For the text-containing cell, return its midpoint in [X, Y] coordinate format. 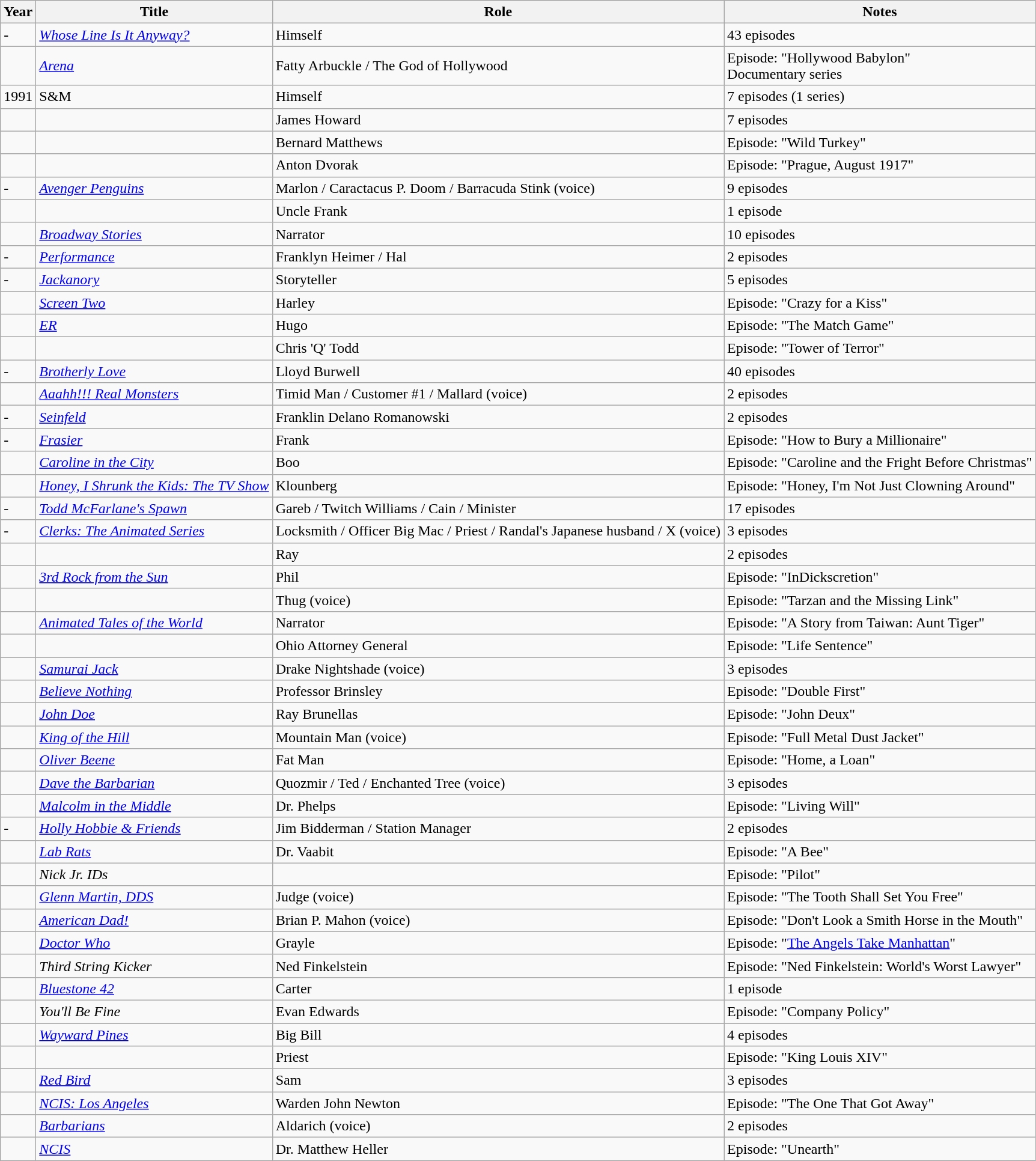
Episode: "Wild Turkey" [880, 142]
Hugo [498, 326]
Barbarians [154, 1126]
Episode: "Crazy for a Kiss" [880, 302]
7 episodes [880, 120]
Third String Kicker [154, 966]
Bernard Matthews [498, 142]
Grayle [498, 943]
Samurai Jack [154, 669]
Episode: "Living Will" [880, 806]
S&M [154, 97]
Episode: "Honey, I'm Not Just Clowning Around" [880, 486]
9 episodes [880, 188]
3rd Rock from the Sun [154, 577]
Oliver Beene [154, 760]
Title [154, 12]
Broadway Stories [154, 234]
Episode: "Life Sentence" [880, 645]
Screen Two [154, 302]
Warden John Newton [498, 1103]
Jackanory [154, 279]
Fat Man [498, 760]
Marlon / Caractacus P. Doom / Barracuda Stink (voice) [498, 188]
Wayward Pines [154, 1034]
Nick Jr. IDs [154, 874]
Avenger Penguins [154, 188]
Episode: "The One That Got Away" [880, 1103]
17 episodes [880, 508]
Fatty Arbuckle / The God of Hollywood [498, 66]
Episode: "The Tooth Shall Set You Free" [880, 897]
Episode: "Caroline and the Fright Before Christmas" [880, 463]
Whose Line Is It Anyway? [154, 35]
Jim Bidderman / Station Manager [498, 829]
Arena [154, 66]
Animated Tales of the World [154, 623]
Malcolm in the Middle [154, 806]
Carter [498, 989]
Episode: "Ned Finkelstein: World's Worst Lawyer" [880, 966]
You'll Be Fine [154, 1011]
Thug (voice) [498, 600]
1991 [18, 97]
Episode: "Double First" [880, 692]
Episode: "Full Metal Dust Jacket" [880, 737]
Dr. Matthew Heller [498, 1149]
Aaahh!!! Real Monsters [154, 394]
Judge (voice) [498, 897]
Quozmir / Ted / Enchanted Tree (voice) [498, 783]
Episode: "John Deux" [880, 715]
Gareb / Twitch Williams / Cain / Minister [498, 508]
Phil [498, 577]
Episode: "Tower of Terror" [880, 349]
Episode: "Hollywood Babylon"Documentary series [880, 66]
Uncle Frank [498, 211]
Locksmith / Officer Big Mac / Priest / Randal's Japanese husband / X (voice) [498, 531]
Frasier [154, 440]
Notes [880, 12]
Episode: "Prague, August 1917" [880, 165]
Anton Dvorak [498, 165]
Episode: "Unearth" [880, 1149]
7 episodes (1 series) [880, 97]
Performance [154, 257]
Harley [498, 302]
Priest [498, 1058]
Brian P. Mahon (voice) [498, 920]
Ned Finkelstein [498, 966]
43 episodes [880, 35]
American Dad! [154, 920]
Year [18, 12]
Todd McFarlane's Spawn [154, 508]
Big Bill [498, 1034]
Episode: "Home, a Loan" [880, 760]
Glenn Martin, DDS [154, 897]
Role [498, 12]
King of the Hill [154, 737]
Honey, I Shrunk the Kids: The TV Show [154, 486]
Episode: "A Story from Taiwan: Aunt Tiger" [880, 623]
Brotherly Love [154, 371]
Episode: "Pilot" [880, 874]
Professor Brinsley [498, 692]
Frank [498, 440]
Franklin Delano Romanowski [498, 417]
Chris 'Q' Todd [498, 349]
Episode: "King Louis XIV" [880, 1058]
NCIS: Los Angeles [154, 1103]
Aldarich (voice) [498, 1126]
5 episodes [880, 279]
Believe Nothing [154, 692]
Ray [498, 554]
Red Bird [154, 1080]
Lab Rats [154, 852]
James Howard [498, 120]
Lloyd Burwell [498, 371]
Holly Hobbie & Friends [154, 829]
ER [154, 326]
Episode: "The Angels Take Manhattan" [880, 943]
Sam [498, 1080]
Boo [498, 463]
Mountain Man (voice) [498, 737]
Klounberg [498, 486]
Caroline in the City [154, 463]
Episode: "The Match Game" [880, 326]
Storyteller [498, 279]
Drake Nightshade (voice) [498, 669]
Ohio Attorney General [498, 645]
10 episodes [880, 234]
Bluestone 42 [154, 989]
Episode: "InDickscretion" [880, 577]
Episode: "Don't Look a Smith Horse in the Mouth" [880, 920]
Dr. Vaabit [498, 852]
Evan Edwards [498, 1011]
Dave the Barbarian [154, 783]
John Doe [154, 715]
40 episodes [880, 371]
Clerks: The Animated Series [154, 531]
Ray Brunellas [498, 715]
Doctor Who [154, 943]
NCIS [154, 1149]
Episode: "How to Bury a Millionaire" [880, 440]
Dr. Phelps [498, 806]
Episode: "A Bee" [880, 852]
Timid Man / Customer #1 / Mallard (voice) [498, 394]
Seinfeld [154, 417]
Episode: "Company Policy" [880, 1011]
4 episodes [880, 1034]
Episode: "Tarzan and the Missing Link" [880, 600]
Franklyn Heimer / Hal [498, 257]
